Output the [X, Y] coordinate of the center of the cell containing the given text.  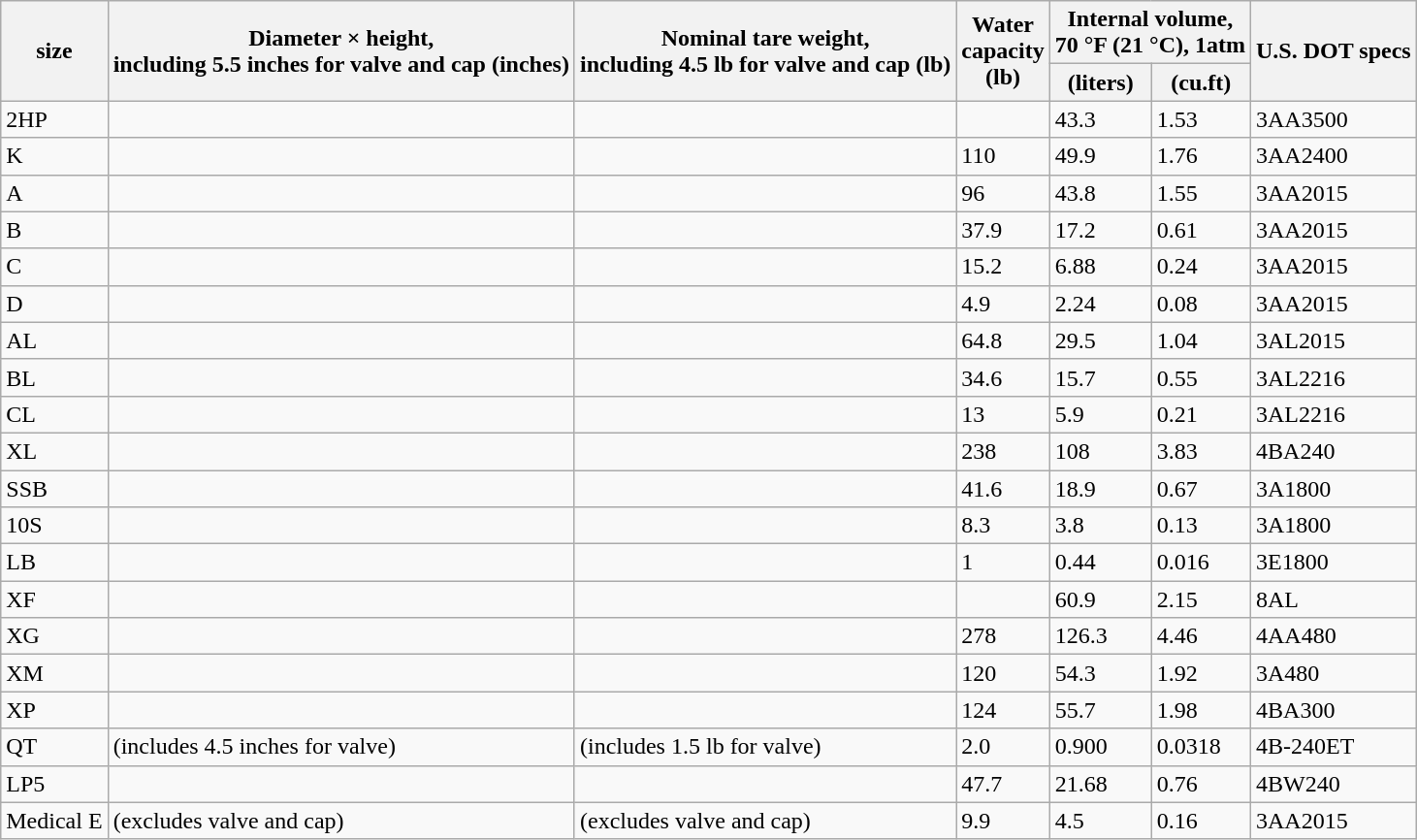
(cu.ft) [1201, 82]
Water capacity (lb) [1003, 50]
238 [1003, 451]
XF [54, 599]
1.04 [1201, 340]
LP5 [54, 784]
Internal volume, 70 °F (21 °C), 1atm [1150, 33]
LB [54, 563]
XM [54, 673]
XL [54, 451]
3.8 [1100, 526]
96 [1003, 193]
4BA300 [1335, 710]
2.15 [1201, 599]
1 [1003, 563]
34.6 [1003, 377]
0.61 [1201, 230]
0.16 [1201, 821]
43.8 [1100, 193]
CL [54, 414]
13 [1003, 414]
3AA3500 [1335, 119]
110 [1003, 156]
Nominal tare weight, including 4.5 lb for valve and cap (lb) [764, 50]
AL [54, 340]
D [54, 304]
10S [54, 526]
3E1800 [1335, 563]
15.2 [1003, 267]
SSB [54, 488]
XG [54, 636]
1.53 [1201, 119]
55.7 [1100, 710]
2.24 [1100, 304]
15.7 [1100, 377]
QT [54, 747]
1.98 [1201, 710]
126.3 [1100, 636]
0.55 [1201, 377]
0.016 [1201, 563]
0.0318 [1201, 747]
54.3 [1100, 673]
3AA2400 [1335, 156]
B [54, 230]
A [54, 193]
37.9 [1003, 230]
64.8 [1003, 340]
3AL2015 [1335, 340]
(includes 4.5 inches for valve) [341, 747]
0.76 [1201, 784]
6.88 [1100, 267]
5.9 [1100, 414]
1.55 [1201, 193]
3.83 [1201, 451]
0.44 [1100, 563]
120 [1003, 673]
49.9 [1100, 156]
size [54, 50]
XP [54, 710]
41.6 [1003, 488]
4.5 [1100, 821]
47.7 [1003, 784]
K [54, 156]
0.08 [1201, 304]
0.24 [1201, 267]
124 [1003, 710]
Medical E [54, 821]
1.76 [1201, 156]
43.3 [1100, 119]
0.67 [1201, 488]
29.5 [1100, 340]
17.2 [1100, 230]
2.0 [1003, 747]
4BW240 [1335, 784]
18.9 [1100, 488]
4B-240ET [1335, 747]
(includes 1.5 lb for valve) [764, 747]
BL [54, 377]
C [54, 267]
21.68 [1100, 784]
0.13 [1201, 526]
3A480 [1335, 673]
9.9 [1003, 821]
(liters) [1100, 82]
1.92 [1201, 673]
4.46 [1201, 636]
0.21 [1201, 414]
0.900 [1100, 747]
4BA240 [1335, 451]
Diameter × height, including 5.5 inches for valve and cap (inches) [341, 50]
108 [1100, 451]
U.S. DOT specs [1335, 50]
60.9 [1100, 599]
4AA480 [1335, 636]
8.3 [1003, 526]
2HP [54, 119]
4.9 [1003, 304]
8AL [1335, 599]
278 [1003, 636]
